Identify which cell holds the provided text, then report its [X, Y] central coordinate. 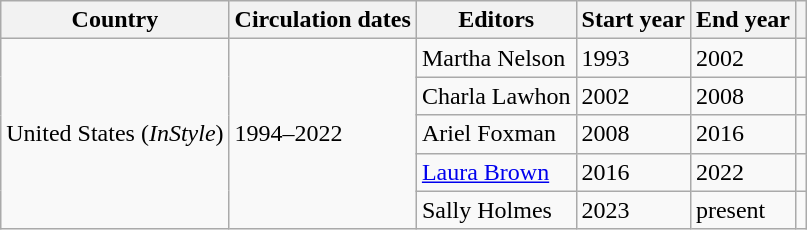
1993 [633, 58]
United States (InStyle) [115, 134]
1994–2022 [322, 134]
2022 [742, 172]
present [742, 210]
2023 [633, 210]
Editors [496, 20]
Country [115, 20]
Ariel Foxman [496, 134]
Sally Holmes [496, 210]
Charla Lawhon [496, 96]
Laura Brown [496, 172]
Martha Nelson [496, 58]
Circulation dates [322, 20]
End year [742, 20]
Start year [633, 20]
